Scan for the cell matching the given text and deliver its (x, y) coordinate at center. 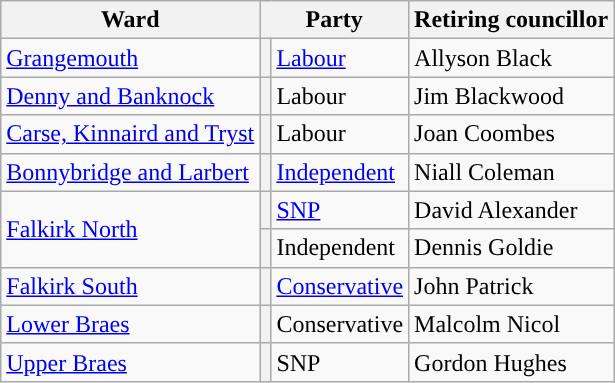
Bonnybridge and Larbert (130, 172)
Gordon Hughes (512, 362)
Carse, Kinnaird and Tryst (130, 134)
Jim Blackwood (512, 96)
Party (334, 20)
Niall Coleman (512, 172)
Grangemouth (130, 58)
Retiring councillor (512, 20)
Denny and Banknock (130, 96)
Dennis Goldie (512, 248)
Falkirk South (130, 286)
Allyson Black (512, 58)
John Patrick (512, 286)
Falkirk North (130, 229)
Lower Braes (130, 324)
David Alexander (512, 210)
Malcolm Nicol (512, 324)
Upper Braes (130, 362)
Ward (130, 20)
Joan Coombes (512, 134)
